Scan for the cell matching the given text and deliver its [x, y] coordinate at center. 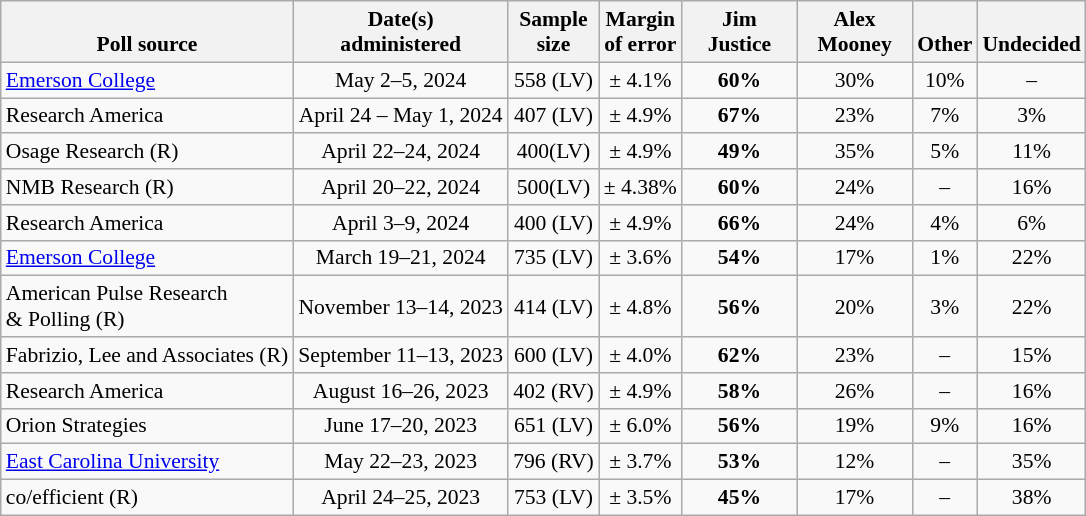
March 19–21, 2024 [400, 258]
414 (LV) [554, 306]
796 (RV) [554, 462]
53% [740, 462]
May 22–23, 2023 [400, 462]
500(LV) [554, 187]
20% [854, 306]
651 (LV) [554, 426]
NMB Research (R) [147, 187]
7% [944, 116]
± 4.1% [640, 80]
400 (LV) [554, 223]
Osage Research (R) [147, 152]
September 11–13, 2023 [400, 355]
735 (LV) [554, 258]
± 3.5% [640, 498]
± 4.38% [640, 187]
Samplesize [554, 32]
38% [1031, 498]
± 3.6% [640, 258]
April 22–24, 2024 [400, 152]
June 17–20, 2023 [400, 426]
15% [1031, 355]
400(LV) [554, 152]
JimJustice [740, 32]
1% [944, 258]
Orion Strategies [147, 426]
10% [944, 80]
12% [854, 462]
54% [740, 258]
58% [740, 391]
11% [1031, 152]
± 6.0% [640, 426]
49% [740, 152]
66% [740, 223]
600 (LV) [554, 355]
62% [740, 355]
Marginof error [640, 32]
Poll source [147, 32]
April 24 – May 1, 2024 [400, 116]
April 3–9, 2024 [400, 223]
August 16–26, 2023 [400, 391]
American Pulse Research& Polling (R) [147, 306]
26% [854, 391]
753 (LV) [554, 498]
± 3.7% [640, 462]
Other [944, 32]
co/efficient (R) [147, 498]
6% [1031, 223]
East Carolina University [147, 462]
Fabrizio, Lee and Associates (R) [147, 355]
5% [944, 152]
402 (RV) [554, 391]
9% [944, 426]
November 13–14, 2023 [400, 306]
407 (LV) [554, 116]
30% [854, 80]
Date(s)administered [400, 32]
April 20–22, 2024 [400, 187]
April 24–25, 2023 [400, 498]
45% [740, 498]
± 4.8% [640, 306]
19% [854, 426]
AlexMooney [854, 32]
67% [740, 116]
Undecided [1031, 32]
May 2–5, 2024 [400, 80]
558 (LV) [554, 80]
± 4.0% [640, 355]
4% [944, 223]
